Return the (x, y) coordinate for the center point of the cell that contains the specified text.  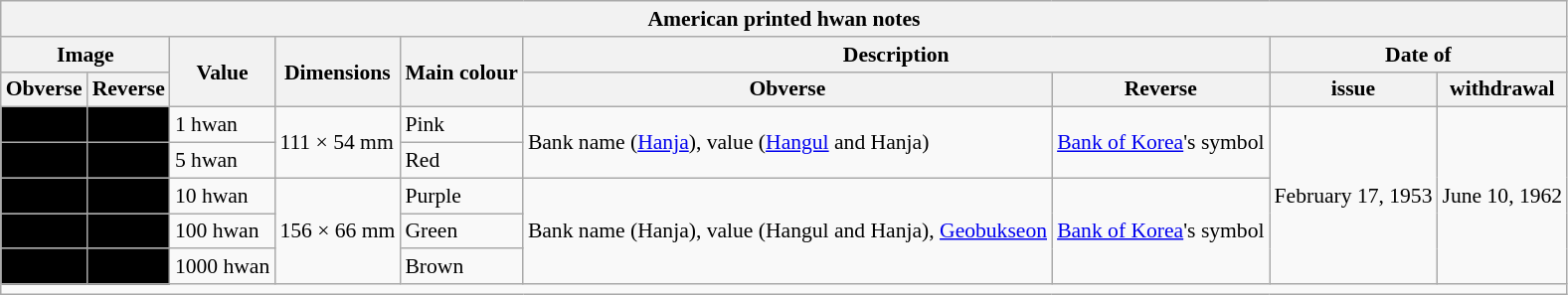
Green (461, 231)
1 hwan (223, 125)
June 10, 1962 (1503, 196)
Purple (461, 196)
Image (86, 55)
issue (1354, 89)
Brown (461, 267)
Bank name (Hanja), value (Hangul and Hanja), Geobukseon (787, 230)
Date of (1419, 55)
100 hwan (223, 231)
Dimensions (337, 72)
withdrawal (1503, 89)
Red (461, 161)
Main colour (461, 72)
Pink (461, 125)
February 17, 1953 (1354, 196)
111 × 54 mm (337, 143)
Value (223, 72)
1000 hwan (223, 267)
American printed hwan notes (784, 19)
Bank name (Hanja), value (Hangul and Hanja) (787, 143)
5 hwan (223, 161)
10 hwan (223, 196)
Description (897, 55)
156 × 66 mm (337, 230)
